Return the (x, y) coordinate for the center point of the cell that contains the specified text.  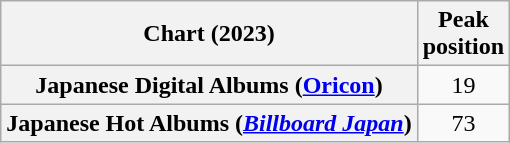
Chart (2023) (209, 34)
19 (463, 85)
Japanese Digital Albums (Oricon) (209, 85)
73 (463, 123)
Peakposition (463, 34)
Japanese Hot Albums (Billboard Japan) (209, 123)
